Provide the [X, Y] coordinate of the cell's center where the given text is located.  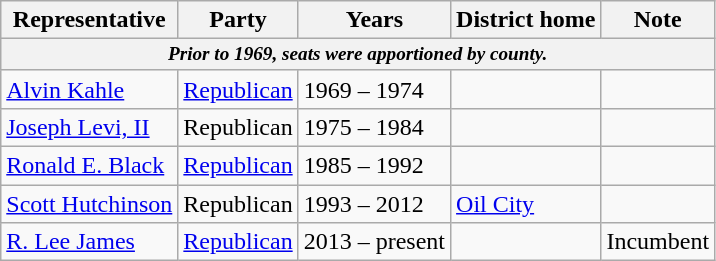
1993 – 2012 [374, 204]
R. Lee James [90, 242]
Note [658, 20]
Representative [90, 20]
Joseph Levi, II [90, 128]
Prior to 1969, seats were apportioned by county. [358, 55]
1969 – 1974 [374, 89]
2013 – present [374, 242]
District home [526, 20]
Party [238, 20]
1975 – 1984 [374, 128]
Incumbent [658, 242]
Ronald E. Black [90, 166]
Oil City [526, 204]
Alvin Kahle [90, 89]
Scott Hutchinson [90, 204]
1985 – 1992 [374, 166]
Years [374, 20]
